Pinpoint the cell where the given text exists, returning its (X, Y) midpoint coordinate. 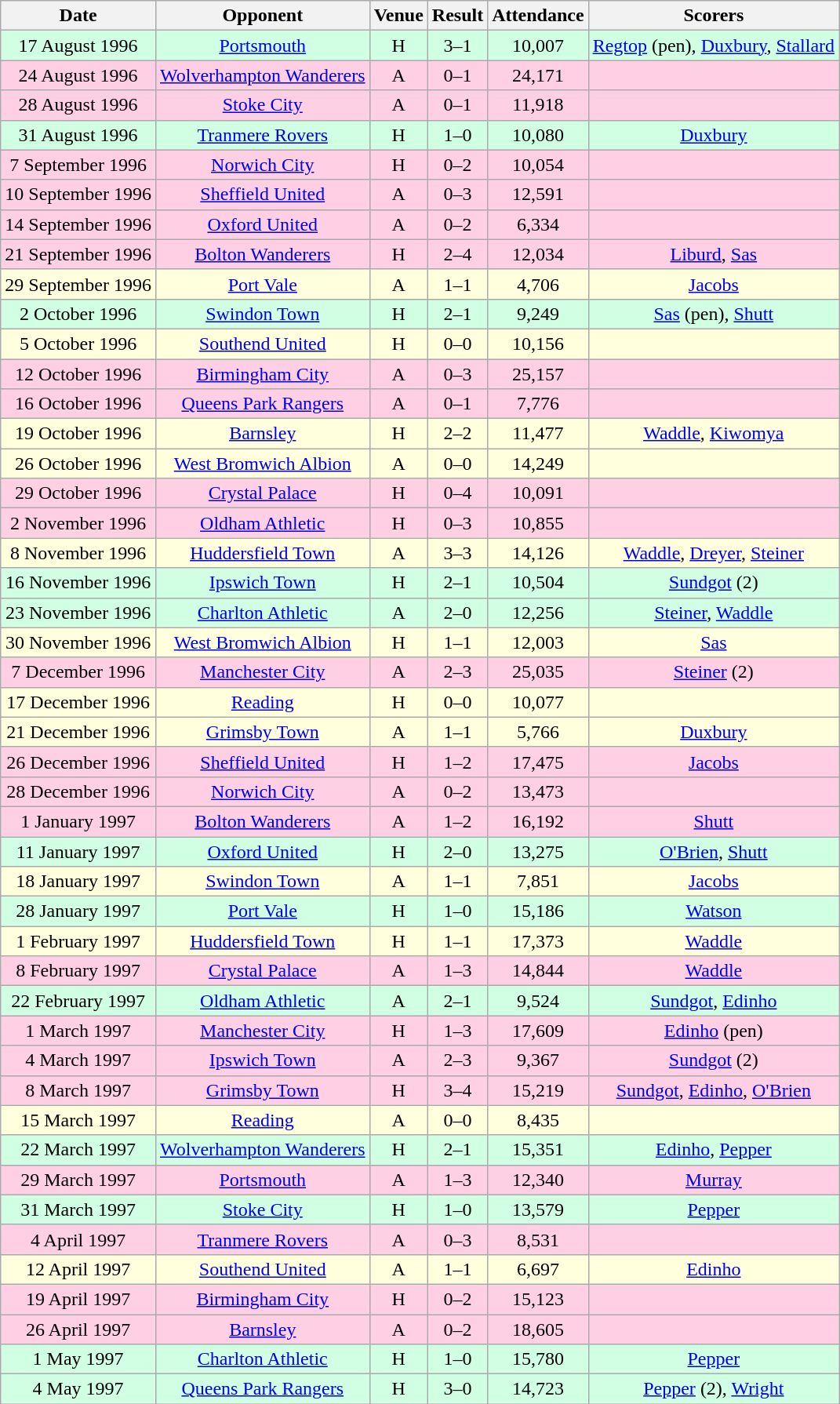
29 October 1996 (78, 493)
25,157 (538, 374)
Waddle, Dreyer, Steiner (714, 553)
3–4 (457, 1090)
17,475 (538, 762)
4 May 1997 (78, 1389)
9,367 (538, 1060)
11,477 (538, 434)
17,373 (538, 941)
15,219 (538, 1090)
1 May 1997 (78, 1359)
Result (457, 16)
22 March 1997 (78, 1150)
8,435 (538, 1120)
5 October 1996 (78, 344)
Steiner, Waddle (714, 613)
15,351 (538, 1150)
O'Brien, Shutt (714, 851)
1 January 1997 (78, 821)
31 August 1996 (78, 135)
10,091 (538, 493)
Waddle, Kiwomya (714, 434)
8 March 1997 (78, 1090)
26 April 1997 (78, 1329)
2–2 (457, 434)
14,249 (538, 464)
10,156 (538, 344)
13,579 (538, 1209)
6,697 (538, 1269)
14,844 (538, 971)
25,035 (538, 672)
15 March 1997 (78, 1120)
29 September 1996 (78, 284)
7 September 1996 (78, 165)
Edinho, Pepper (714, 1150)
14,126 (538, 553)
Opponent (262, 16)
8 February 1997 (78, 971)
31 March 1997 (78, 1209)
1 March 1997 (78, 1031)
24 August 1996 (78, 75)
12,034 (538, 254)
13,473 (538, 791)
12 April 1997 (78, 1269)
26 December 1996 (78, 762)
28 December 1996 (78, 791)
12,591 (538, 195)
10,855 (538, 523)
Pepper (2), Wright (714, 1389)
17 December 1996 (78, 702)
4 April 1997 (78, 1239)
Edinho (pen) (714, 1031)
10,080 (538, 135)
12 October 1996 (78, 374)
8,531 (538, 1239)
29 March 1997 (78, 1180)
8 November 1996 (78, 553)
3–3 (457, 553)
7 December 1996 (78, 672)
10,077 (538, 702)
4 March 1997 (78, 1060)
Murray (714, 1180)
Sundgot, Edinho, O'Brien (714, 1090)
12,340 (538, 1180)
14 September 1996 (78, 224)
Scorers (714, 16)
Attendance (538, 16)
19 October 1996 (78, 434)
21 December 1996 (78, 732)
2 October 1996 (78, 314)
16,192 (538, 821)
5,766 (538, 732)
Watson (714, 911)
18 January 1997 (78, 882)
2–4 (457, 254)
30 November 1996 (78, 642)
3–0 (457, 1389)
15,123 (538, 1299)
11,918 (538, 105)
28 January 1997 (78, 911)
12,003 (538, 642)
10 September 1996 (78, 195)
2 November 1996 (78, 523)
28 August 1996 (78, 105)
Venue (398, 16)
9,524 (538, 1001)
15,186 (538, 911)
21 September 1996 (78, 254)
17,609 (538, 1031)
11 January 1997 (78, 851)
Sas (pen), Shutt (714, 314)
Sundgot, Edinho (714, 1001)
13,275 (538, 851)
12,256 (538, 613)
19 April 1997 (78, 1299)
18,605 (538, 1329)
24,171 (538, 75)
15,780 (538, 1359)
0–4 (457, 493)
26 October 1996 (78, 464)
16 October 1996 (78, 404)
4,706 (538, 284)
Date (78, 16)
6,334 (538, 224)
7,851 (538, 882)
10,054 (538, 165)
17 August 1996 (78, 45)
Edinho (714, 1269)
Liburd, Sas (714, 254)
22 February 1997 (78, 1001)
Steiner (2) (714, 672)
7,776 (538, 404)
1 February 1997 (78, 941)
Shutt (714, 821)
Regtop (pen), Duxbury, Stallard (714, 45)
9,249 (538, 314)
14,723 (538, 1389)
10,007 (538, 45)
10,504 (538, 583)
Sas (714, 642)
16 November 1996 (78, 583)
23 November 1996 (78, 613)
3–1 (457, 45)
